Locate the cell with the specified text and output its (x, y) center coordinate. 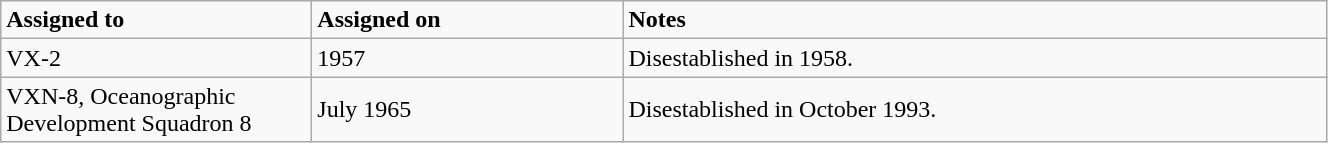
VXN-8, Oceanographic Development Squadron 8 (156, 110)
VX-2 (156, 58)
Disestablished in 1958. (975, 58)
Assigned to (156, 20)
July 1965 (468, 110)
Disestablished in October 1993. (975, 110)
Notes (975, 20)
Assigned on (468, 20)
1957 (468, 58)
